Extract the [x, y] coordinate from the center of the cell holding the provided text.  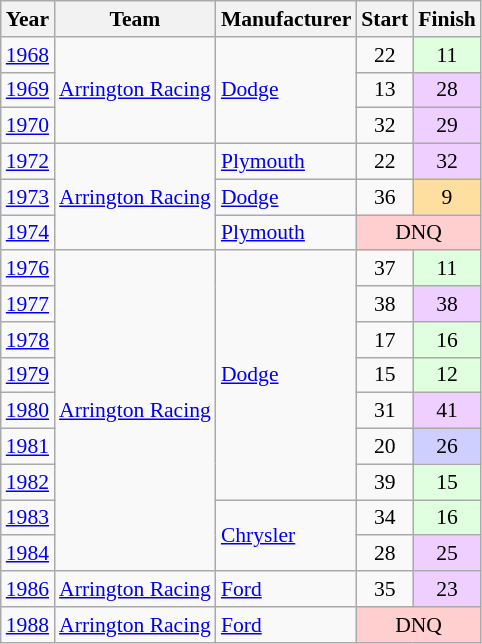
17 [384, 340]
1988 [28, 625]
26 [447, 447]
35 [384, 589]
1978 [28, 340]
1973 [28, 197]
36 [384, 197]
Year [28, 19]
1974 [28, 233]
39 [384, 482]
1983 [28, 518]
1976 [28, 269]
1977 [28, 304]
1980 [28, 411]
Start [384, 19]
20 [384, 447]
41 [447, 411]
Team [135, 19]
1981 [28, 447]
1969 [28, 90]
12 [447, 375]
1970 [28, 126]
1979 [28, 375]
31 [384, 411]
1972 [28, 162]
23 [447, 589]
1982 [28, 482]
1984 [28, 554]
37 [384, 269]
34 [384, 518]
29 [447, 126]
1986 [28, 589]
Manufacturer [286, 19]
13 [384, 90]
1968 [28, 55]
Chrysler [286, 536]
Finish [447, 19]
9 [447, 197]
25 [447, 554]
